Detect which cell encompasses the target text, then output its (x, y) center coordinate. 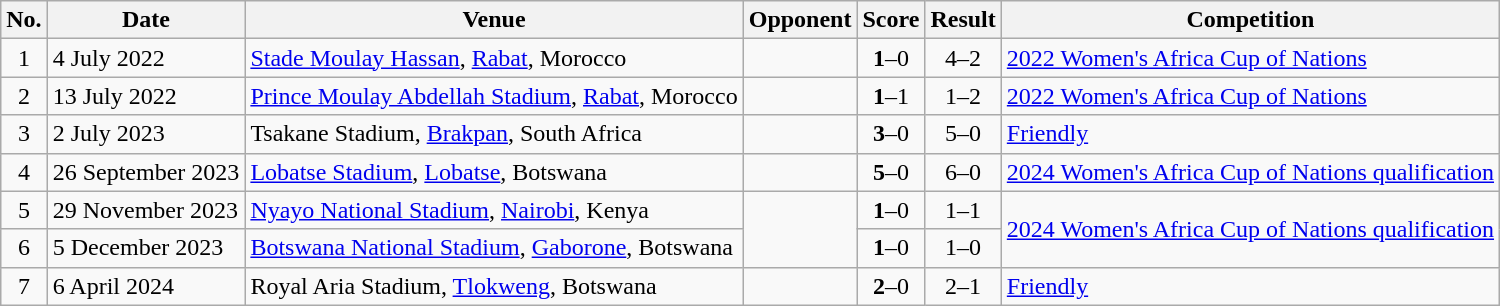
3 (24, 134)
26 September 2023 (146, 172)
Opponent (800, 20)
6–0 (963, 172)
Prince Moulay Abdellah Stadium, Rabat, Morocco (494, 96)
2–1 (963, 286)
2 (24, 96)
7 (24, 286)
Tsakane Stadium, Brakpan, South Africa (494, 134)
2 July 2023 (146, 134)
Result (963, 20)
4 July 2022 (146, 58)
5 December 2023 (146, 248)
Botswana National Stadium, Gaborone, Botswana (494, 248)
4 (24, 172)
13 July 2022 (146, 96)
3–0 (891, 134)
6 (24, 248)
5 (24, 210)
1–2 (963, 96)
2–0 (891, 286)
Date (146, 20)
29 November 2023 (146, 210)
Royal Aria Stadium, Tlokweng, Botswana (494, 286)
No. (24, 20)
Score (891, 20)
6 April 2024 (146, 286)
Stade Moulay Hassan, Rabat, Morocco (494, 58)
Competition (1250, 20)
4–2 (963, 58)
1 (24, 58)
Nyayo National Stadium, Nairobi, Kenya (494, 210)
Lobatse Stadium, Lobatse, Botswana (494, 172)
Venue (494, 20)
